Find where the given text appears and provide that cell's center as [x, y] coordinate. 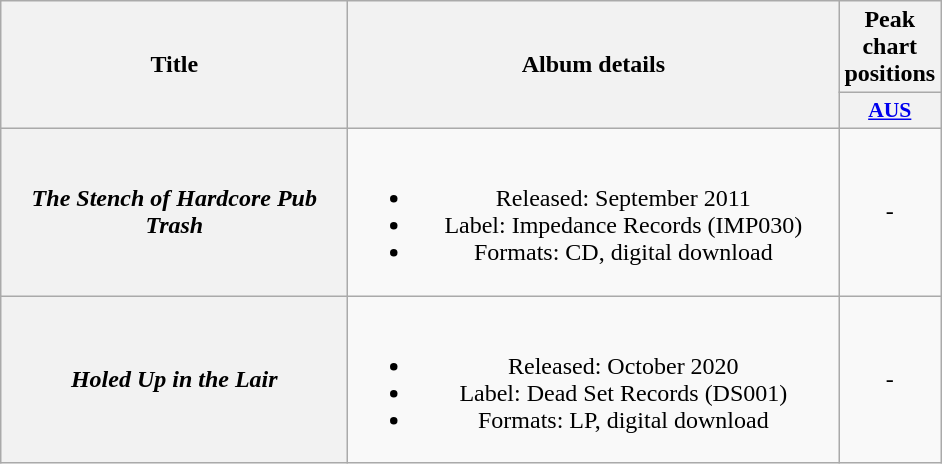
Released: September 2011Label: Impedance Records (IMP030)Formats: CD, digital download [594, 212]
AUS [890, 111]
Released: October 2020Label: Dead Set Records (DS001)Formats: LP, digital download [594, 380]
The Stench of Hardcore Pub Trash [174, 212]
Album details [594, 65]
Holed Up in the Lair [174, 380]
Title [174, 65]
Peak chart positions [890, 47]
